Detect which cell encompasses the target text, then output its (X, Y) center coordinate. 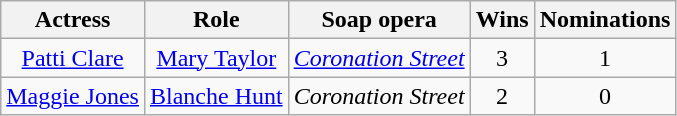
2 (502, 96)
Actress (73, 20)
Mary Taylor (216, 58)
Patti Clare (73, 58)
Role (216, 20)
Wins (502, 20)
0 (605, 96)
Nominations (605, 20)
Soap opera (379, 20)
Maggie Jones (73, 96)
3 (502, 58)
1 (605, 58)
Blanche Hunt (216, 96)
